Capture the cell that displays the provided text and extract its (X, Y) central coordinate. 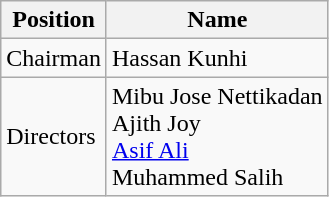
Hassan Kunhi (217, 58)
Chairman (54, 58)
Position (54, 20)
Mibu Jose NettikadanAjith JoyAsif AliMuhammed Salih (217, 136)
Directors (54, 136)
Name (217, 20)
